Identify which cell holds the provided text, then report its [x, y] central coordinate. 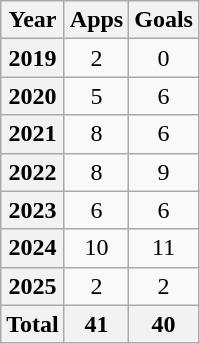
Goals [164, 20]
2020 [33, 96]
5 [96, 96]
10 [96, 248]
41 [96, 324]
40 [164, 324]
2022 [33, 172]
11 [164, 248]
0 [164, 58]
2019 [33, 58]
2024 [33, 248]
Total [33, 324]
2023 [33, 210]
Year [33, 20]
9 [164, 172]
2025 [33, 286]
2021 [33, 134]
Apps [96, 20]
